Return [X, Y] of the center of cell containing provided text 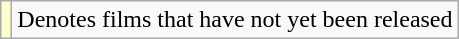
Denotes films that have not yet been released [235, 20]
